From the cell containing the given text, extract its center point as (X, Y) coordinate. 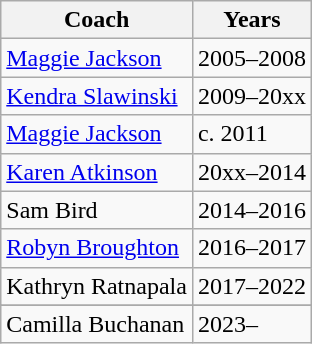
Kathryn Ratnapala (97, 286)
Sam Bird (97, 210)
2017–2022 (252, 286)
Kendra Slawinski (97, 96)
2016–2017 (252, 248)
Karen Atkinson (97, 172)
Coach (97, 20)
c. 2011 (252, 134)
2014–2016 (252, 210)
2009–20xx (252, 96)
2005–2008 (252, 58)
Years (252, 20)
2023– (252, 324)
20xx–2014 (252, 172)
Robyn Broughton (97, 248)
Camilla Buchanan (97, 324)
